Pinpoint the cell where the given text exists, returning its [x, y] midpoint coordinate. 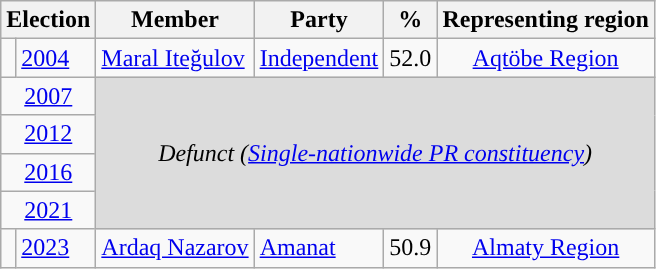
2007 [48, 96]
Amanat [319, 248]
52.0 [410, 58]
2004 [56, 58]
Almaty Region [546, 248]
2016 [48, 172]
Member [175, 20]
Election [48, 20]
Party [319, 20]
50.9 [410, 248]
Defunct (Single-nationwide PR constituency) [376, 153]
Independent [319, 58]
Ardaq Nazarov [175, 248]
2012 [48, 134]
2023 [56, 248]
Aqtöbe Region [546, 58]
Representing region [546, 20]
Maral Iteğulov [175, 58]
% [410, 20]
2021 [48, 210]
